Output the [X, Y] coordinate of the center of the cell containing the given text.  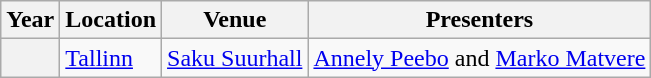
Presenters [480, 20]
Tallinn [111, 58]
Annely Peebo and Marko Matvere [480, 58]
Venue [235, 20]
Year [30, 20]
Location [111, 20]
Saku Suurhall [235, 58]
